Return [x, y] of the center of cell containing provided text 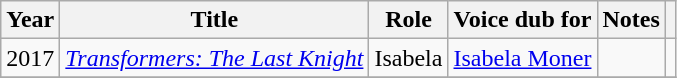
Transformers: The Last Knight [214, 58]
Title [214, 20]
Isabela Moner [522, 58]
Voice dub for [522, 20]
2017 [30, 58]
Role [408, 20]
Notes [631, 20]
Year [30, 20]
Isabela [408, 58]
